Extract the (x, y) coordinate from the center of the cell holding the provided text.  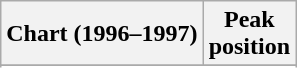
Peakposition (249, 34)
Chart (1996–1997) (102, 34)
